Search for the cell housing the specified text and yield its (x, y) center coordinate. 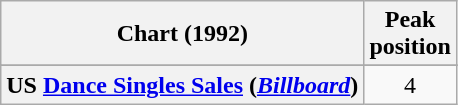
Chart (1992) (182, 34)
Peakposition (410, 34)
4 (410, 85)
US Dance Singles Sales (Billboard) (182, 85)
